Find where the given text appears and provide that cell's center as [X, Y] coordinate. 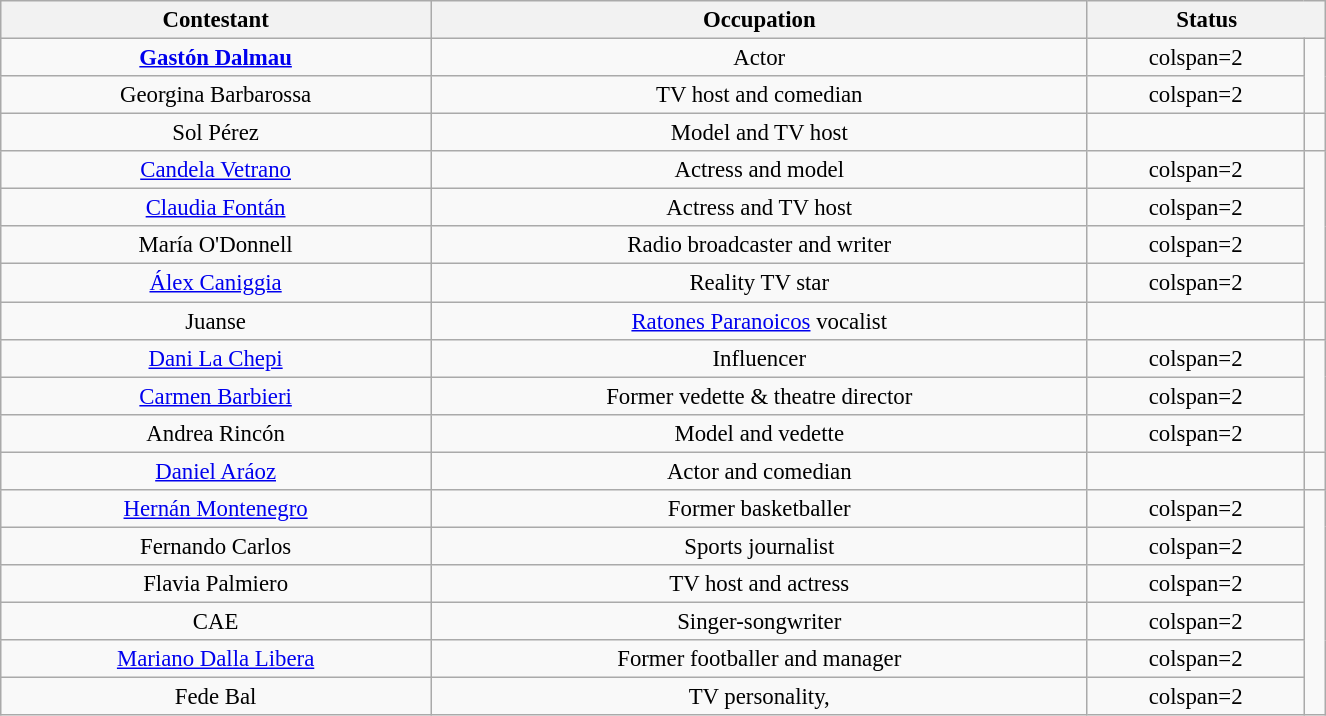
Singer-songwriter [759, 621]
Actress and model [759, 170]
Occupation [759, 20]
Flavia Palmiero [216, 584]
Sol Pérez [216, 133]
Former footballer and manager [759, 659]
Andrea Rincón [216, 433]
Radio broadcaster and writer [759, 245]
Status [1206, 20]
Álex Caniggia [216, 283]
Juanse [216, 321]
Daniel Aráoz [216, 471]
Mariano Dalla Libera [216, 659]
Former basketballer [759, 508]
María O'Donnell [216, 245]
Fede Bal [216, 696]
TV personality, [759, 696]
Reality TV star [759, 283]
Model and vedette [759, 433]
Candela Vetrano [216, 170]
Sports journalist [759, 546]
CAE [216, 621]
Carmen Barbieri [216, 396]
Gastón Dalmau [216, 57]
Actor and comedian [759, 471]
Influencer [759, 358]
Fernando Carlos [216, 546]
Hernán Montenegro [216, 508]
TV host and actress [759, 584]
Dani La Chepi [216, 358]
Claudia Fontán [216, 208]
Former vedette & theatre director [759, 396]
Actress and TV host [759, 208]
Ratones Paranoicos vocalist [759, 321]
Model and TV host [759, 133]
Contestant [216, 20]
Actor [759, 57]
TV host and comedian [759, 95]
Georgina Barbarossa [216, 95]
